Determine the [X, Y] coordinate at the center of the cell enclosing the given text.  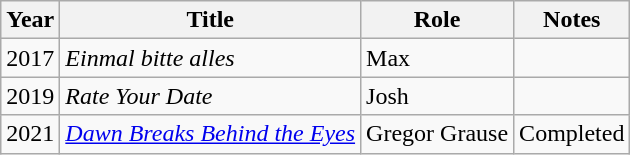
Notes [572, 20]
Einmal bitte alles [210, 58]
Dawn Breaks Behind the Eyes [210, 134]
Completed [572, 134]
2019 [30, 96]
Year [30, 20]
2021 [30, 134]
2017 [30, 58]
Josh [438, 96]
Rate Your Date [210, 96]
Gregor Grause [438, 134]
Max [438, 58]
Title [210, 20]
Role [438, 20]
